Pinpoint the cell where the given text exists, returning its [x, y] midpoint coordinate. 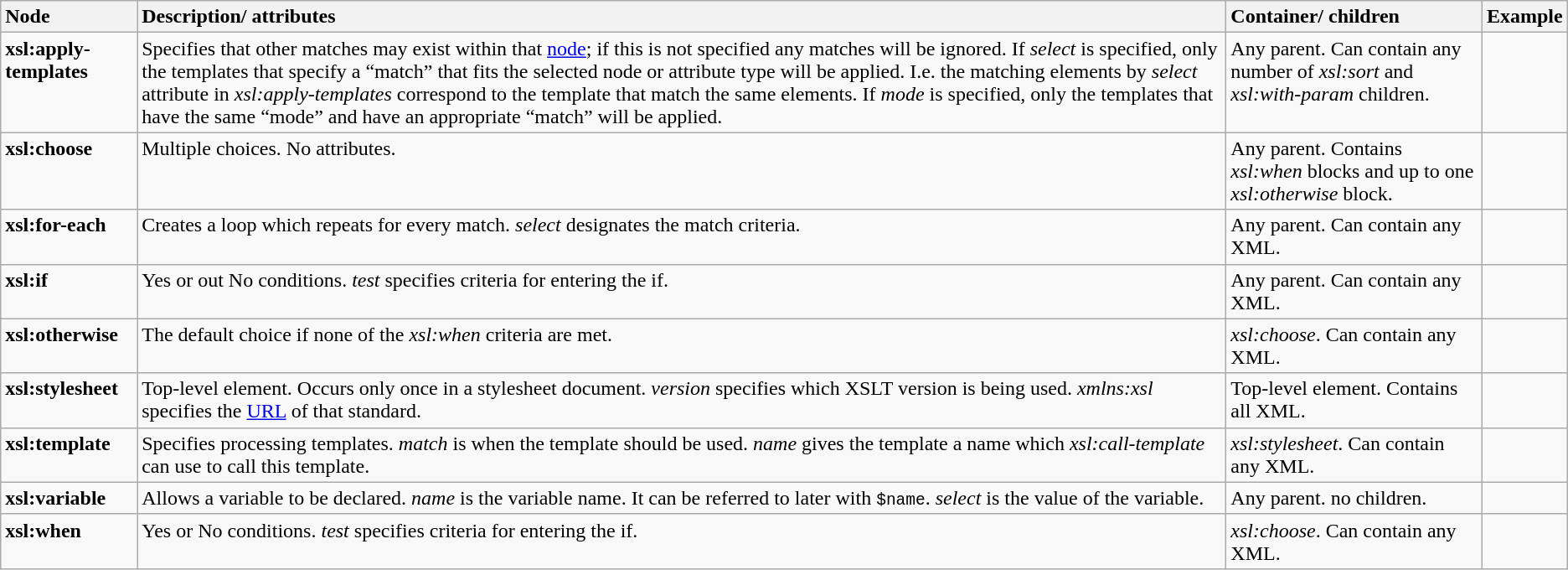
Any parent. Contains xsl:when blocks and up to one xsl:otherwise block. [1354, 171]
The default choice if none of the xsl:when criteria are met. [682, 345]
Any parent. Can contain any number of xsl:sort and xsl:with-param children. [1354, 82]
xsl:stylesheet. Can contain any XML. [1354, 454]
Container/ children [1354, 17]
xsl:for-each [69, 236]
Allows a variable to be declared. name is the variable name. It can be referred to later with $name. select is the value of the variable. [682, 498]
Yes or No conditions. test specifies criteria for entering the if. [682, 541]
xsl:when [69, 541]
Multiple choices. No attributes. [682, 171]
xsl:otherwise [69, 345]
xsl:if [69, 292]
Yes or out No conditions. test specifies criteria for entering the if. [682, 292]
xsl:variable [69, 498]
Top-level element. Contains all XML. [1354, 401]
Any parent. no children. [1354, 498]
xsl:template [69, 454]
xsl:apply-templates [69, 82]
Creates a loop which repeats for every match. select designates the match criteria. [682, 236]
xsl:choose [69, 171]
Example [1524, 17]
Node [69, 17]
Description/ attributes [682, 17]
xsl:stylesheet [69, 401]
